Return (X, Y) of the center of cell containing provided text 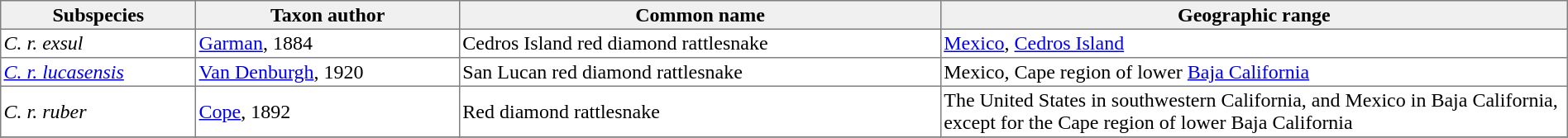
Red diamond rattlesnake (700, 112)
Van Denburgh, 1920 (327, 72)
Cedros Island red diamond rattlesnake (700, 43)
C. r. exsul (98, 43)
Mexico, Cape region of lower Baja California (1254, 72)
Taxon author (327, 15)
C. r. lucasensis (98, 72)
San Lucan red diamond rattlesnake (700, 72)
Common name (700, 15)
C. r. ruber (98, 112)
Subspecies (98, 15)
The United States in southwestern California, and Mexico in Baja California, except for the Cape region of lower Baja California (1254, 112)
Geographic range (1254, 15)
Mexico, Cedros Island (1254, 43)
Garman, 1884 (327, 43)
Cope, 1892 (327, 112)
